From the cell containing the given text, extract its center point as [X, Y] coordinate. 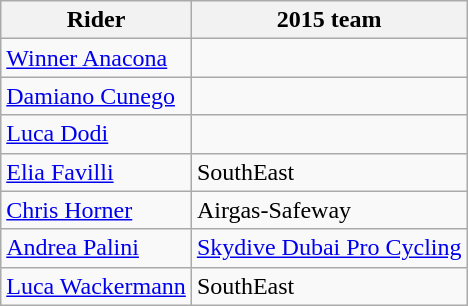
Winner Anacona [96, 58]
Airgas-Safeway [329, 210]
Skydive Dubai Pro Cycling [329, 248]
Luca Dodi [96, 134]
Elia Favilli [96, 172]
Damiano Cunego [96, 96]
Rider [96, 20]
Andrea Palini [96, 248]
2015 team [329, 20]
Luca Wackermann [96, 286]
Chris Horner [96, 210]
